Scan for the cell matching the given text and deliver its [X, Y] coordinate at center. 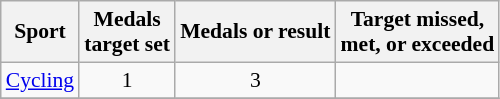
Medals target set [127, 32]
Medals or result [255, 32]
Cycling [40, 80]
3 [255, 80]
Sport [40, 32]
1 [127, 80]
Target missed, met, or exceeded [418, 32]
